Search for the cell housing the specified text and yield its (x, y) center coordinate. 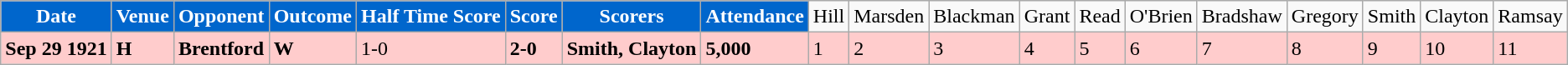
O'Brien (1161, 17)
Attendance (755, 17)
Sep 29 1921 (56, 48)
Score (534, 17)
1 (828, 48)
2-0 (534, 48)
Marsden (890, 17)
Date (56, 17)
Opponent (221, 17)
Brentford (221, 48)
Gregory (1325, 17)
Read (1100, 17)
Smith, Clayton (632, 48)
Venue (142, 17)
7 (1241, 48)
H (142, 48)
11 (1530, 48)
Bradshaw (1241, 17)
10 (1457, 48)
6 (1161, 48)
Half Time Score (431, 17)
1-0 (431, 48)
9 (1391, 48)
Clayton (1457, 17)
Hill (828, 17)
Outcome (312, 17)
Blackman (974, 17)
Ramsay (1530, 17)
8 (1325, 48)
2 (890, 48)
4 (1047, 48)
Smith (1391, 17)
5 (1100, 48)
W (312, 48)
Grant (1047, 17)
5,000 (755, 48)
Scorers (632, 17)
3 (974, 48)
